Return the (X, Y) coordinate for the center point of the cell that contains the specified text.  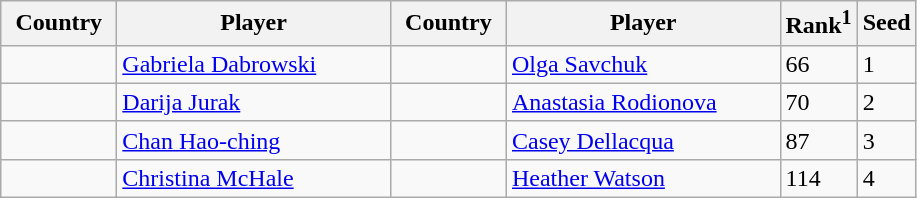
1 (886, 64)
Chan Hao-ching (254, 140)
70 (818, 102)
66 (818, 64)
Seed (886, 24)
Darija Jurak (254, 102)
Christina McHale (254, 178)
87 (818, 140)
Casey Dellacqua (643, 140)
Anastasia Rodionova (643, 102)
114 (818, 178)
Heather Watson (643, 178)
4 (886, 178)
3 (886, 140)
Olga Savchuk (643, 64)
2 (886, 102)
Gabriela Dabrowski (254, 64)
Rank1 (818, 24)
